Find where the given text appears and provide that cell's center as (x, y) coordinate. 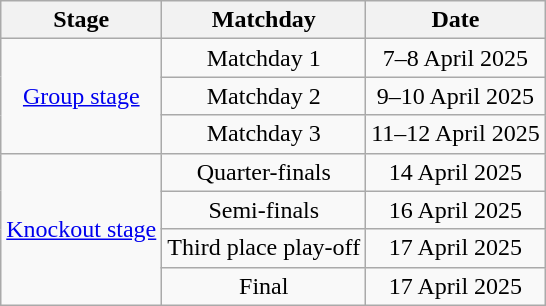
Quarter-finals (264, 172)
7–8 April 2025 (456, 58)
16 April 2025 (456, 210)
Knockout stage (82, 229)
Matchday 2 (264, 96)
11–12 April 2025 (456, 134)
Matchday (264, 20)
Matchday 1 (264, 58)
9–10 April 2025 (456, 96)
Matchday 3 (264, 134)
Final (264, 286)
Group stage (82, 96)
Date (456, 20)
Semi-finals (264, 210)
Stage (82, 20)
14 April 2025 (456, 172)
Third place play-off (264, 248)
